Identify which cell holds the provided text, then report its [x, y] central coordinate. 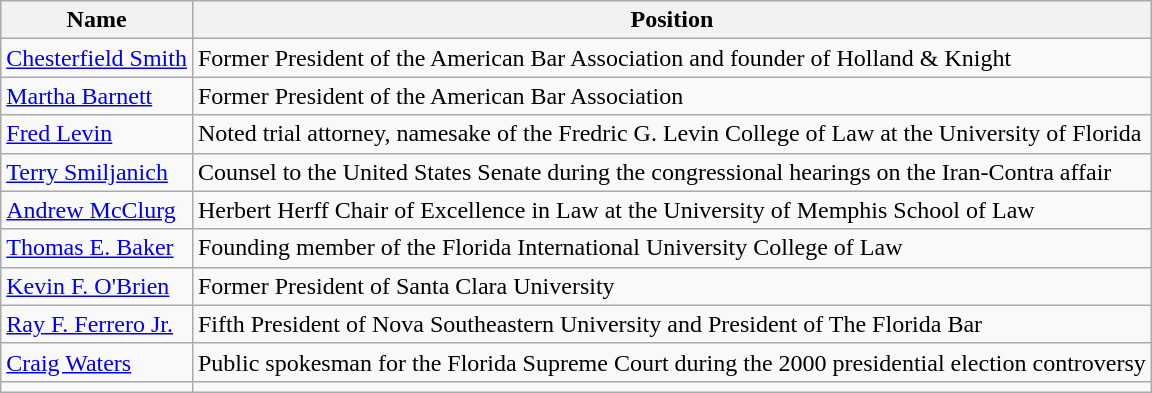
Counsel to the United States Senate during the congressional hearings on the Iran-Contra affair [672, 172]
Name [97, 20]
Andrew McClurg [97, 210]
Former President of the American Bar Association and founder of Holland & Knight [672, 58]
Position [672, 20]
Chesterfield Smith [97, 58]
Herbert Herff Chair of Excellence in Law at the University of Memphis School of Law [672, 210]
Ray F. Ferrero Jr. [97, 324]
Public spokesman for the Florida Supreme Court during the 2000 presidential election controversy [672, 362]
Noted trial attorney, namesake of the Fredric G. Levin College of Law at the University of Florida [672, 134]
Terry Smiljanich [97, 172]
Former President of Santa Clara University [672, 286]
Kevin F. O'Brien [97, 286]
Fifth President of Nova Southeastern University and President of The Florida Bar [672, 324]
Founding member of the Florida International University College of Law [672, 248]
Former President of the American Bar Association [672, 96]
Craig Waters [97, 362]
Thomas E. Baker [97, 248]
Fred Levin [97, 134]
Martha Barnett [97, 96]
